From the cell containing the given text, extract its center point as [X, Y] coordinate. 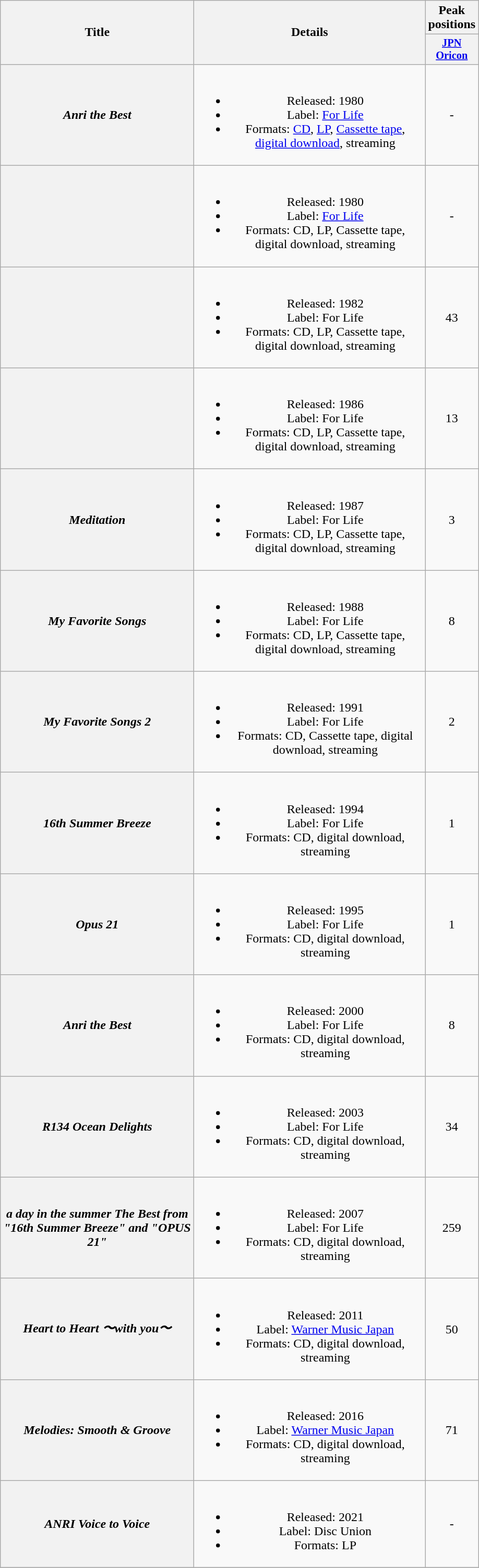
Released: 1991Label: For LifeFormats: CD, Cassette tape, digital download, streaming [310, 722]
Released: 2003Label: For LifeFormats: CD, digital download, streaming [310, 1126]
Details [310, 32]
Released: 1994Label: For LifeFormats: CD, digital download, streaming [310, 823]
Released: 1988Label: For LifeFormats: CD, LP, Cassette tape, digital download, streaming [310, 621]
2 [452, 722]
a day in the summer The Best from "16th Summer Breeze" and "OPUS 21" [97, 1228]
My Favorite Songs 2 [97, 722]
50 [452, 1329]
Released: 2016Label: Warner Music JapanFormats: CD, digital download, streaming [310, 1430]
Meditation [97, 520]
R134 Ocean Delights [97, 1126]
43 [452, 317]
ANRI Voice to Voice [97, 1524]
Released: 1982Label: For LifeFormats: CD, LP, Cassette tape, digital download, streaming [310, 317]
3 [452, 520]
16th Summer Breeze [97, 823]
Released: 1986Label: For LifeFormats: CD, LP, Cassette tape, digital download, streaming [310, 419]
Title [97, 32]
Released: 2000Label: For LifeFormats: CD, digital download, streaming [310, 1025]
Released: 2021Label: Disc UnionFormats: LP [310, 1524]
Released: 1987Label: For LifeFormats: CD, LP, Cassette tape, digital download, streaming [310, 520]
JPNOricon [452, 50]
13 [452, 419]
My Favorite Songs [97, 621]
Peak positions [452, 18]
Heart to Heart 〜with you〜 [97, 1329]
Opus 21 [97, 924]
71 [452, 1430]
34 [452, 1126]
Melodies: Smooth & Groove [97, 1430]
Released: 2007Label: For LifeFormats: CD, digital download, streaming [310, 1228]
Released: 2011Label: Warner Music JapanFormats: CD, digital download, streaming [310, 1329]
259 [452, 1228]
Released: 1995Label: For LifeFormats: CD, digital download, streaming [310, 924]
